Identify which cell holds the provided text, then report its [x, y] central coordinate. 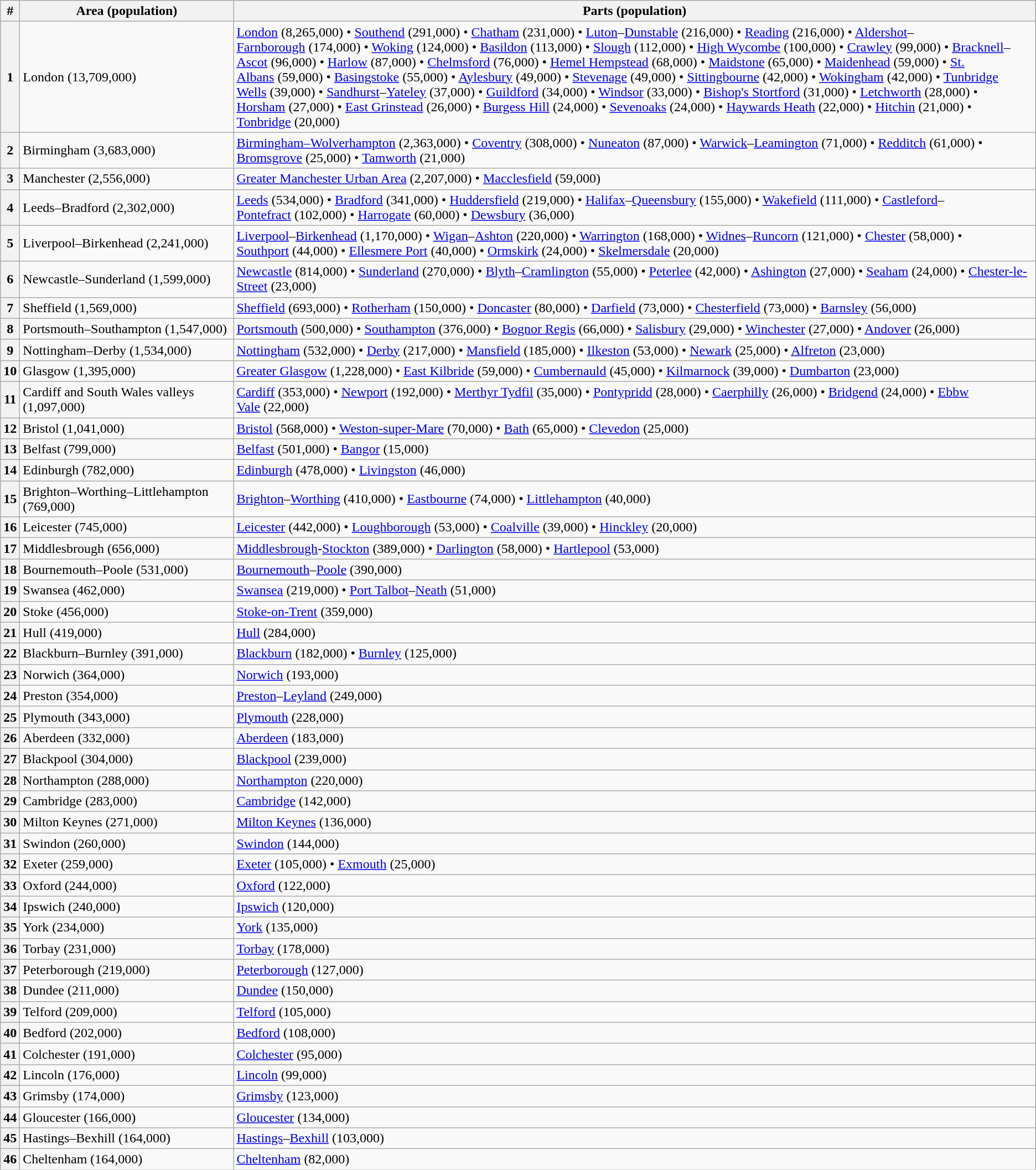
Lincoln (176,000) [127, 1075]
35 [10, 928]
Norwich (193,000) [634, 675]
Colchester (191,000) [127, 1054]
22 [10, 654]
Sheffield (693,000) • Rotherham (150,000) • Doncaster (80,000) • Darfield (73,000) • Chesterfield (73,000) • Barnsley (56,000) [634, 308]
Swindon (260,000) [127, 843]
19 [10, 591]
Portsmouth–Southampton (1,547,000) [127, 329]
12 [10, 428]
9 [10, 350]
18 [10, 570]
Manchester (2,556,000) [127, 179]
Belfast (501,000) • Bangor (15,000) [634, 449]
Peterborough (219,000) [127, 970]
37 [10, 970]
23 [10, 675]
2 [10, 151]
Hull (419,000) [127, 633]
Dundee (150,000) [634, 991]
10 [10, 371]
17 [10, 548]
Cardiff and South Wales valleys (1,097,000) [127, 400]
25 [10, 717]
Belfast (799,000) [127, 449]
Blackpool (304,000) [127, 759]
Glasgow (1,395,000) [127, 371]
Swindon (144,000) [634, 843]
Bristol (1,041,000) [127, 428]
Greater Manchester Urban Area (2,207,000) • Macclesfield (59,000) [634, 179]
Oxford (244,000) [127, 886]
6 [10, 279]
31 [10, 843]
30 [10, 822]
Norwich (364,000) [127, 675]
Plymouth (228,000) [634, 717]
Leeds–Bradford (2,302,000) [127, 207]
York (234,000) [127, 928]
Hull (284,000) [634, 633]
Bristol (568,000) • Weston-super-Mare (70,000) • Bath (65,000) • Clevedon (25,000) [634, 428]
Grimsby (174,000) [127, 1096]
Northampton (220,000) [634, 780]
44 [10, 1117]
Edinburgh (478,000) • Livingston (46,000) [634, 470]
21 [10, 633]
Milton Keynes (136,000) [634, 822]
Hastings–Bexhill (103,000) [634, 1138]
Colchester (95,000) [634, 1054]
4 [10, 207]
Birmingham (3,683,000) [127, 151]
34 [10, 907]
Oxford (122,000) [634, 886]
Cardiff (353,000) • Newport (192,000) • Merthyr Tydfil (35,000) • Pontypridd (28,000) • Caerphilly (26,000) • Bridgend (24,000) • Ebbw Vale (22,000) [634, 400]
3 [10, 179]
Telford (105,000) [634, 1012]
Sheffield (1,569,000) [127, 308]
Cheltenham (164,000) [127, 1159]
Area (population) [127, 11]
33 [10, 886]
Aberdeen (183,000) [634, 738]
32 [10, 864]
Aberdeen (332,000) [127, 738]
14 [10, 470]
Exeter (105,000) • Exmouth (25,000) [634, 864]
Stoke-on-Trent (359,000) [634, 612]
Torbay (231,000) [127, 949]
Parts (population) [634, 11]
Northampton (288,000) [127, 780]
24 [10, 696]
Nottingham (532,000) • Derby (217,000) • Mansfield (185,000) • Ilkeston (53,000) • Newark (25,000) • Alfreton (23,000) [634, 350]
Leicester (442,000) • Loughborough (53,000) • Coalville (39,000) • Hinckley (20,000) [634, 527]
Preston (354,000) [127, 696]
London (13,709,000) [127, 77]
Blackburn (182,000) • Burnley (125,000) [634, 654]
Blackpool (239,000) [634, 759]
39 [10, 1012]
5 [10, 244]
York (135,000) [634, 928]
Swansea (462,000) [127, 591]
46 [10, 1159]
Newcastle–Sunderland (1,599,000) [127, 279]
Edinburgh (782,000) [127, 470]
Greater Glasgow (1,228,000) • East Kilbride (59,000) • Cumbernauld (45,000) • Kilmarnock (39,000) • Dumbarton (23,000) [634, 371]
42 [10, 1075]
15 [10, 499]
Liverpool–Birkenhead (2,241,000) [127, 244]
Cambridge (142,000) [634, 801]
29 [10, 801]
Exeter (259,000) [127, 864]
Plymouth (343,000) [127, 717]
26 [10, 738]
Blackburn–Burnley (391,000) [127, 654]
Grimsby (123,000) [634, 1096]
Gloucester (134,000) [634, 1117]
Brighton–Worthing–Littlehampton (769,000) [127, 499]
Middlesbrough (656,000) [127, 548]
40 [10, 1033]
13 [10, 449]
8 [10, 329]
Nottingham–Derby (1,534,000) [127, 350]
Cheltenham (82,000) [634, 1159]
Hastings–Bexhill (164,000) [127, 1138]
Ipswich (240,000) [127, 907]
Bedford (202,000) [127, 1033]
Gloucester (166,000) [127, 1117]
Preston–Leyland (249,000) [634, 696]
Bournemouth–Poole (390,000) [634, 570]
# [10, 11]
43 [10, 1096]
Cambridge (283,000) [127, 801]
36 [10, 949]
Ipswich (120,000) [634, 907]
Telford (209,000) [127, 1012]
28 [10, 780]
16 [10, 527]
41 [10, 1054]
Middlesbrough-Stockton (389,000) • Darlington (58,000) • Hartlepool (53,000) [634, 548]
Leicester (745,000) [127, 527]
Bedford (108,000) [634, 1033]
27 [10, 759]
Stoke (456,000) [127, 612]
7 [10, 308]
Portsmouth (500,000) • Southampton (376,000) • Bognor Regis (66,000) • Salisbury (29,000) • Winchester (27,000) • Andover (26,000) [634, 329]
Bournemouth–Poole (531,000) [127, 570]
Dundee (211,000) [127, 991]
Torbay (178,000) [634, 949]
Swansea (219,000) • Port Talbot–Neath (51,000) [634, 591]
Lincoln (99,000) [634, 1075]
11 [10, 400]
45 [10, 1138]
1 [10, 77]
38 [10, 991]
Peterborough (127,000) [634, 970]
20 [10, 612]
Milton Keynes (271,000) [127, 822]
Brighton–Worthing (410,000) • Eastbourne (74,000) • Littlehampton (40,000) [634, 499]
